Return (X, Y) of the center of cell containing provided text 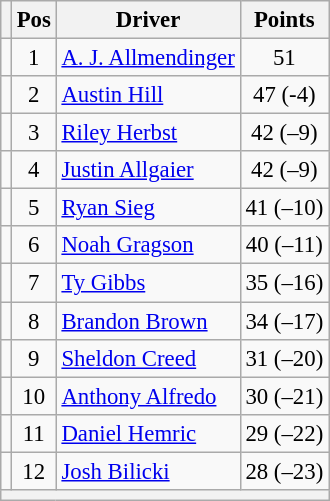
Sheldon Creed (148, 358)
40 (–11) (284, 245)
Justin Allgaier (148, 170)
7 (34, 283)
6 (34, 245)
Austin Hill (148, 95)
10 (34, 396)
8 (34, 321)
28 (–23) (284, 471)
9 (34, 358)
35 (–16) (284, 283)
Riley Herbst (148, 133)
Daniel Hemric (148, 433)
Ryan Sieg (148, 208)
5 (34, 208)
11 (34, 433)
Noah Gragson (148, 245)
Josh Bilicki (148, 471)
Pos (34, 20)
29 (–22) (284, 433)
Ty Gibbs (148, 283)
51 (284, 58)
2 (34, 95)
34 (–17) (284, 321)
41 (–10) (284, 208)
A. J. Allmendinger (148, 58)
Anthony Alfredo (148, 396)
47 (-4) (284, 95)
4 (34, 170)
3 (34, 133)
30 (–21) (284, 396)
1 (34, 58)
Points (284, 20)
31 (–20) (284, 358)
12 (34, 471)
Driver (148, 20)
Brandon Brown (148, 321)
